For the text-containing cell, return its midpoint in (X, Y) coordinate format. 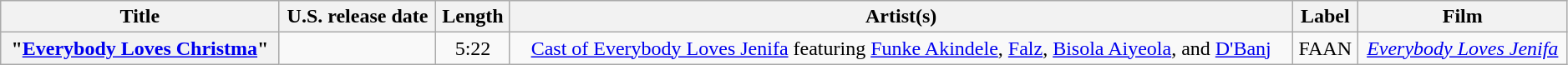
Label (1325, 17)
Everybody Loves Jenifa (1462, 48)
"Everybody Loves Christma" (140, 48)
Cast of Everybody Loves Jenifa featuring Funke Akindele, Falz, Bisola Aiyeola, and D'Banj (901, 48)
Artist(s) (901, 17)
FAAN (1325, 48)
5:22 (473, 48)
U.S. release date (358, 17)
Length (473, 17)
Title (140, 17)
Film (1462, 17)
